For the text-containing cell, return its midpoint in (x, y) coordinate format. 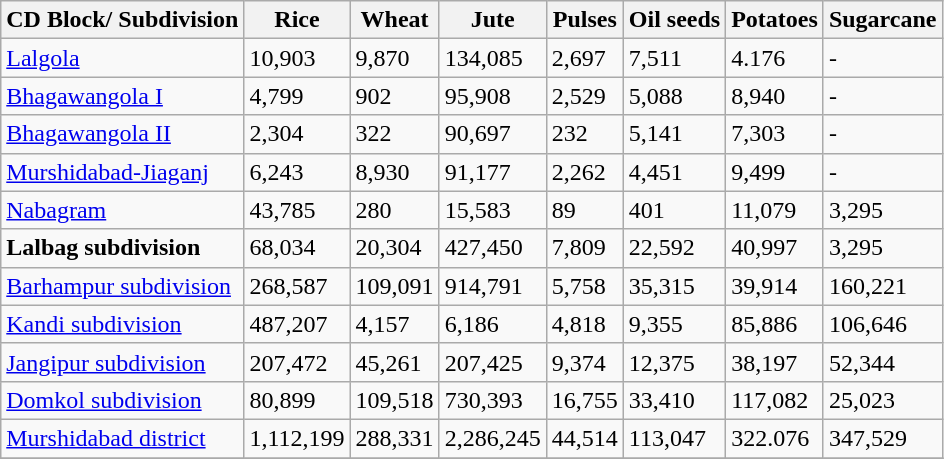
CD Block/ Subdivision (122, 20)
109,518 (394, 400)
52,344 (882, 362)
280 (394, 210)
9,870 (394, 58)
38,197 (775, 362)
106,646 (882, 324)
7,511 (674, 58)
117,082 (775, 400)
2,304 (297, 134)
207,425 (492, 362)
95,908 (492, 96)
16,755 (584, 400)
43,785 (297, 210)
5,088 (674, 96)
1,112,199 (297, 438)
8,940 (775, 96)
80,899 (297, 400)
Jute (492, 20)
2,697 (584, 58)
91,177 (492, 172)
730,393 (492, 400)
35,315 (674, 286)
902 (394, 96)
109,091 (394, 286)
288,331 (394, 438)
8,930 (394, 172)
4,451 (674, 172)
40,997 (775, 248)
9,355 (674, 324)
Potatoes (775, 20)
5,758 (584, 286)
4.176 (775, 58)
89 (584, 210)
2,286,245 (492, 438)
Sugarcane (882, 20)
4,818 (584, 324)
44,514 (584, 438)
113,047 (674, 438)
5,141 (674, 134)
268,587 (297, 286)
4,157 (394, 324)
2,529 (584, 96)
6,243 (297, 172)
9,499 (775, 172)
160,221 (882, 286)
Jangipur subdivision (122, 362)
Bhagawangola II (122, 134)
25,023 (882, 400)
207,472 (297, 362)
12,375 (674, 362)
322 (394, 134)
Nabagram (122, 210)
15,583 (492, 210)
7,303 (775, 134)
68,034 (297, 248)
Domkol subdivision (122, 400)
Wheat (394, 20)
Oil seeds (674, 20)
85,886 (775, 324)
2,262 (584, 172)
33,410 (674, 400)
90,697 (492, 134)
232 (584, 134)
6,186 (492, 324)
Bhagawangola I (122, 96)
322.076 (775, 438)
Barhampur subdivision (122, 286)
Lalbag subdivision (122, 248)
134,085 (492, 58)
7,809 (584, 248)
347,529 (882, 438)
20,304 (394, 248)
11,079 (775, 210)
9,374 (584, 362)
401 (674, 210)
487,207 (297, 324)
Kandi subdivision (122, 324)
Rice (297, 20)
10,903 (297, 58)
45,261 (394, 362)
914,791 (492, 286)
Pulses (584, 20)
427,450 (492, 248)
Murshidabad-Jiaganj (122, 172)
Murshidabad district (122, 438)
22,592 (674, 248)
4,799 (297, 96)
39,914 (775, 286)
Lalgola (122, 58)
